Detect which cell encompasses the target text, then output its (x, y) center coordinate. 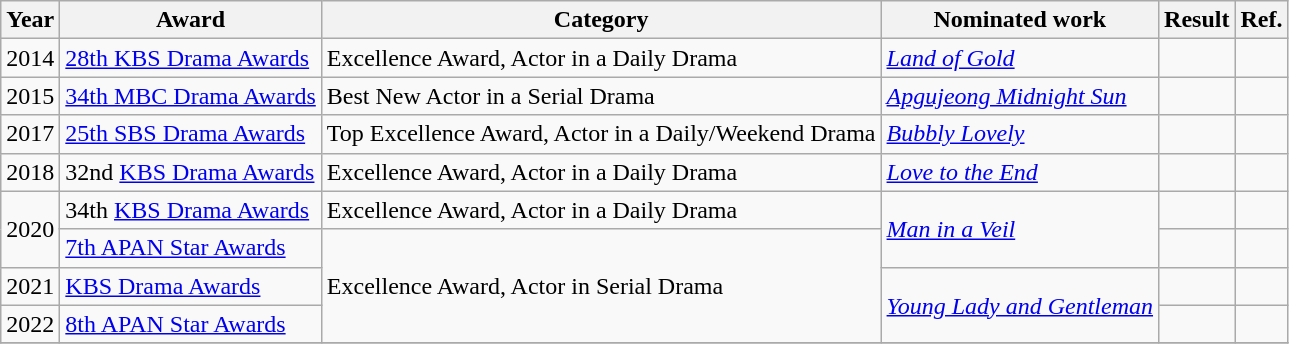
Ref. (1262, 20)
Land of Gold (1020, 58)
Man in a Veil (1020, 229)
32nd KBS Drama Awards (191, 172)
Excellence Award, Actor in Serial Drama (601, 286)
25th SBS Drama Awards (191, 134)
KBS Drama Awards (191, 286)
2021 (30, 286)
34th KBS Drama Awards (191, 210)
34th MBC Drama Awards (191, 96)
2017 (30, 134)
2020 (30, 229)
2022 (30, 324)
7th APAN Star Awards (191, 248)
28th KBS Drama Awards (191, 58)
Love to the End (1020, 172)
2015 (30, 96)
2018 (30, 172)
Result (1197, 20)
Year (30, 20)
Apgujeong Midnight Sun (1020, 96)
8th APAN Star Awards (191, 324)
Bubbly Lovely (1020, 134)
Best New Actor in a Serial Drama (601, 96)
Top Excellence Award, Actor in a Daily/Weekend Drama (601, 134)
Award (191, 20)
Category (601, 20)
Young Lady and Gentleman (1020, 305)
2014 (30, 58)
Nominated work (1020, 20)
